Identify which cell holds the provided text, then report its [x, y] central coordinate. 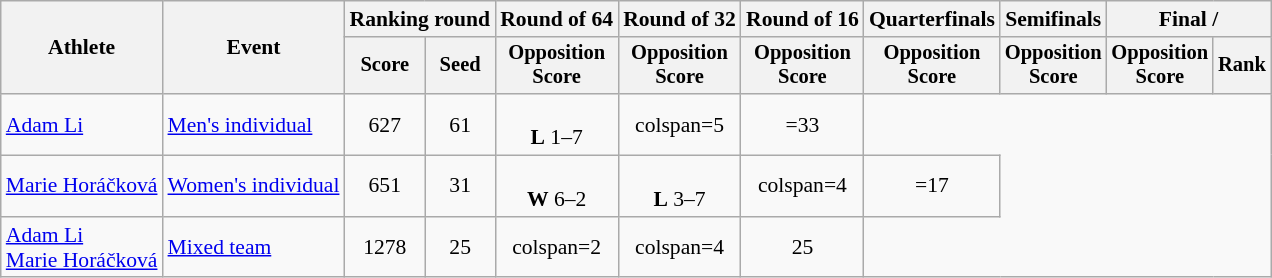
Event [254, 48]
Adam Li [82, 124]
627 [384, 124]
Adam LiMarie Horáčková [82, 248]
Rank [1242, 66]
Women's individual [254, 186]
Quarterfinals [932, 19]
Final / [1188, 19]
=17 [932, 186]
Round of 32 [680, 19]
651 [384, 186]
W 6–2 [556, 186]
Marie Horáčková [82, 186]
Athlete [82, 48]
1278 [384, 248]
Semifinals [1054, 19]
colspan=5 [680, 124]
L 1–7 [556, 124]
Ranking round [420, 19]
L 3–7 [680, 186]
Round of 64 [556, 19]
Mixed team [254, 248]
=33 [802, 124]
Score [384, 66]
Seed [460, 66]
31 [460, 186]
colspan=2 [556, 248]
61 [460, 124]
Men's individual [254, 124]
Round of 16 [802, 19]
